From the cell containing the given text, extract its center point as (X, Y) coordinate. 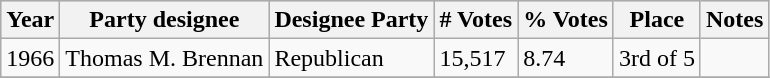
Republican (352, 58)
15,517 (476, 58)
Party designee (164, 20)
Thomas M. Brennan (164, 58)
Place (656, 20)
# Votes (476, 20)
1966 (30, 58)
% Votes (566, 20)
Designee Party (352, 20)
Year (30, 20)
8.74 (566, 58)
3rd of 5 (656, 58)
Notes (734, 20)
